Return the (X, Y) coordinate for the center point of the cell that contains the specified text.  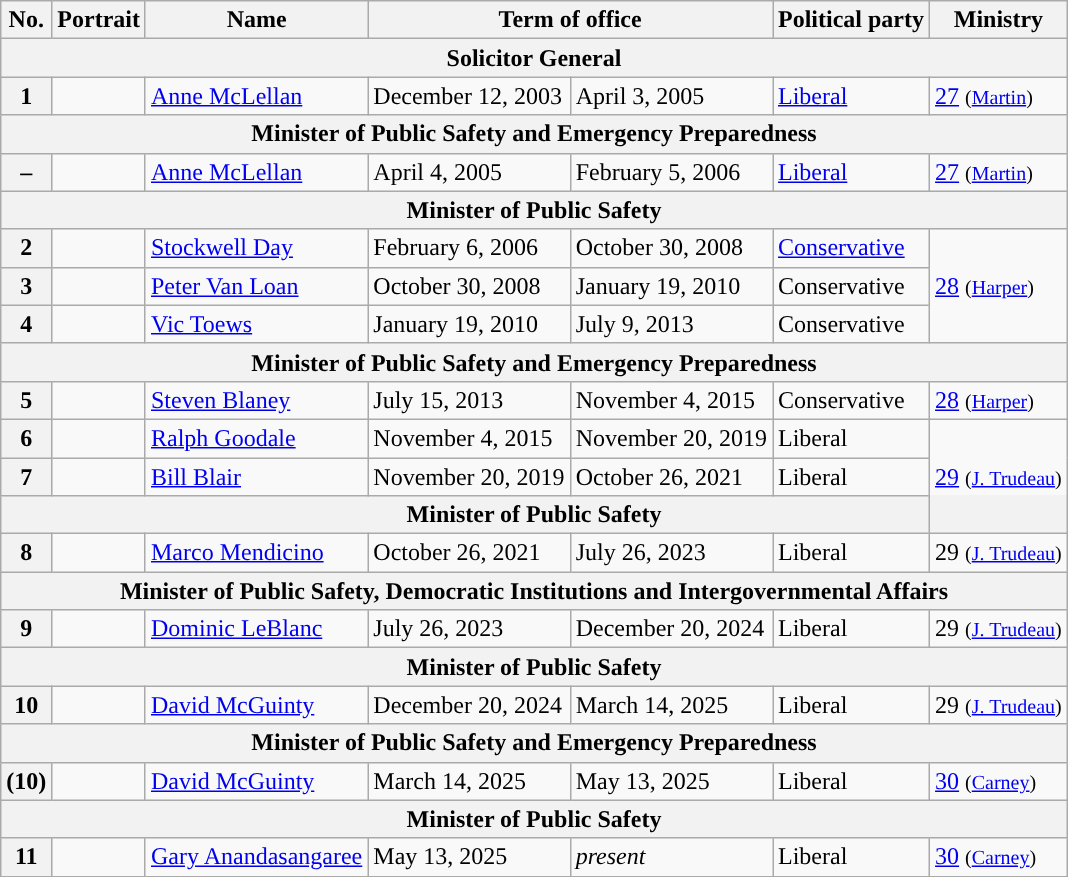
9 (26, 629)
Political party (850, 20)
December 12, 2003 (469, 96)
5 (26, 400)
April 3, 2005 (671, 96)
Stockwell Day (256, 248)
7 (26, 477)
Term of office (570, 20)
2 (26, 248)
Minister of Public Safety, Democratic Institutions and Intergovernmental Affairs (534, 591)
No. (26, 20)
1 (26, 96)
Peter Van Loan (256, 286)
present (671, 857)
4 (26, 324)
Portrait (99, 20)
6 (26, 438)
Gary Anandasangaree (256, 857)
Steven Blaney (256, 400)
Solicitor General (534, 58)
8 (26, 553)
February 5, 2006 (671, 172)
Bill Blair (256, 477)
Ministry (999, 20)
July 9, 2013 (671, 324)
Marco Mendicino (256, 553)
Name (256, 20)
Ralph Goodale (256, 438)
April 4, 2005 (469, 172)
July 15, 2013 (469, 400)
Dominic LeBlanc (256, 629)
10 (26, 705)
February 6, 2006 (469, 248)
– (26, 172)
11 (26, 857)
3 (26, 286)
Vic Toews (256, 324)
(10) (26, 781)
